From the cell containing the given text, extract its center point as (X, Y) coordinate. 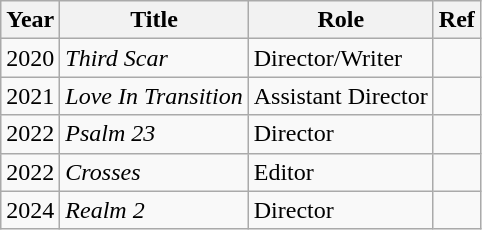
Ref (456, 20)
Love In Transition (154, 96)
Director/Writer (340, 58)
Realm 2 (154, 210)
2024 (30, 210)
Third Scar (154, 58)
Title (154, 20)
2020 (30, 58)
Role (340, 20)
Year (30, 20)
Assistant Director (340, 96)
Psalm 23 (154, 134)
Editor (340, 172)
Crosses (154, 172)
2021 (30, 96)
